Return [x, y] of the center of cell containing provided text 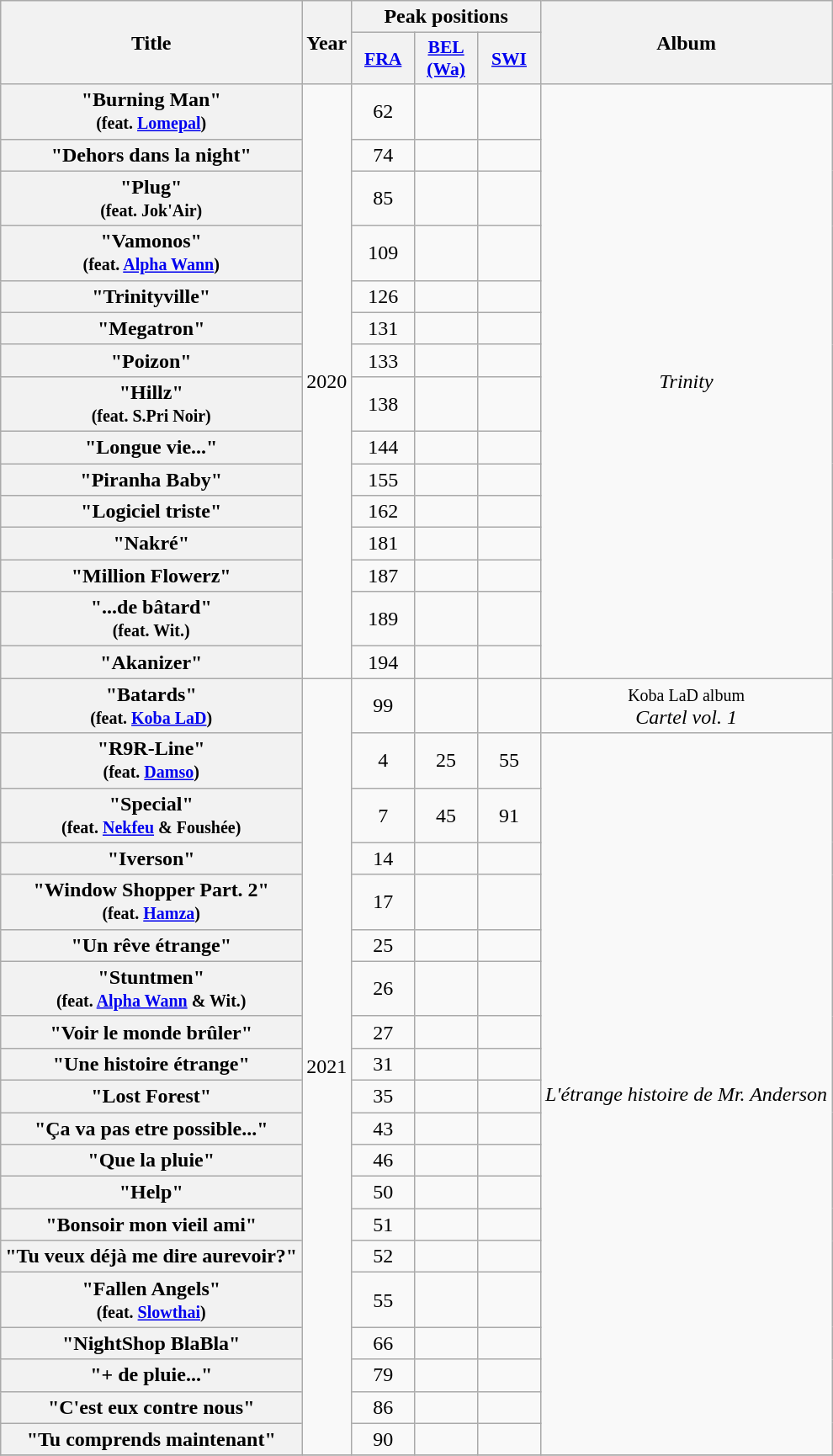
"Que la pluie" [151, 1161]
14 [384, 858]
"Trinityville" [151, 296]
66 [384, 1343]
FRA [384, 59]
"Million Flowerz" [151, 576]
"Window Shopper Part. 2"(feat. Hamza) [151, 902]
Peak positions [446, 17]
"Longue vie..." [151, 447]
"...de bâtard"(feat. Wit.) [151, 619]
"Plug"(feat. Jok'Air) [151, 199]
"Vamonos"(feat. Alpha Wann) [151, 252]
31 [384, 1064]
189 [384, 619]
"Megatron" [151, 328]
79 [384, 1375]
"Piranha Baby" [151, 479]
"Tu veux déjà me dire aurevoir?" [151, 1257]
126 [384, 296]
"Fallen Angels"(feat. Slowthai) [151, 1299]
155 [384, 479]
Album [686, 42]
187 [384, 576]
109 [384, 252]
Year [326, 42]
"Ça va pas etre possible..." [151, 1129]
"Stuntmen"(feat. Alpha Wann & Wit.) [151, 988]
Trinity [686, 381]
"Help" [151, 1193]
2020 [326, 381]
99 [384, 705]
"Lost Forest" [151, 1096]
"Logiciel triste" [151, 512]
Title [151, 42]
91 [510, 815]
27 [384, 1032]
"Poizon" [151, 360]
35 [384, 1096]
162 [384, 512]
BEL(Wa) [446, 59]
"Tu comprends maintenant" [151, 1439]
26 [384, 988]
"Un rêve étrange" [151, 945]
51 [384, 1225]
74 [384, 155]
SWI [510, 59]
4 [384, 761]
138 [384, 404]
46 [384, 1161]
"Burning Man"(feat. Lomepal) [151, 111]
181 [384, 544]
"+ de pluie..." [151, 1375]
"Voir le monde brûler" [151, 1032]
86 [384, 1407]
"NightShop BlaBla" [151, 1343]
"Special"(feat. Nekfeu & Foushée) [151, 815]
"Dehors dans la night" [151, 155]
131 [384, 328]
50 [384, 1193]
194 [384, 662]
133 [384, 360]
7 [384, 815]
"Bonsoir mon vieil ami" [151, 1225]
45 [446, 815]
L'étrange histoire de Mr. Anderson [686, 1094]
52 [384, 1257]
43 [384, 1129]
144 [384, 447]
85 [384, 199]
17 [384, 902]
"Nakré" [151, 544]
90 [384, 1439]
Koba LaD albumCartel vol. 1 [686, 705]
"Batards"(feat. Koba LaD) [151, 705]
"Hillz"(feat. S.Pri Noir) [151, 404]
"Iverson" [151, 858]
"Une histoire étrange" [151, 1064]
2021 [326, 1067]
"R9R-Line"(feat. Damso) [151, 761]
62 [384, 111]
"C'est eux contre nous" [151, 1407]
"Akanizer" [151, 662]
